Locate the cell with the specified text and output its (X, Y) center coordinate. 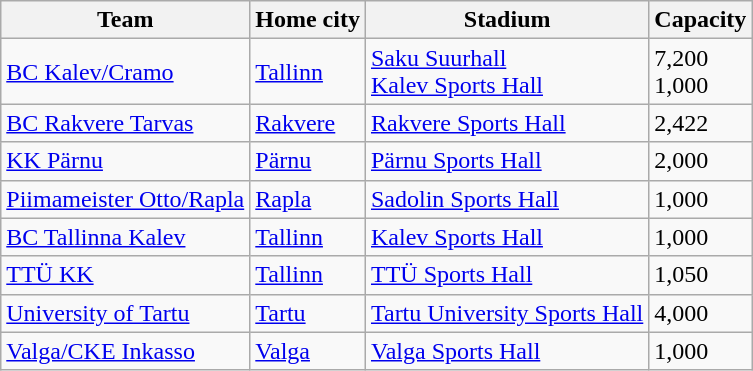
Piimameister Otto/Rapla (126, 199)
KK Pärnu (126, 161)
BC Rakvere Tarvas (126, 123)
BC Tallinna Kalev (126, 237)
Valga/CKE Inkasso (126, 351)
2,422 (700, 123)
BC Kalev/Cramo (126, 72)
2,000 (700, 161)
Home city (308, 20)
TTÜ KK (126, 275)
Kalev Sports Hall (506, 237)
TTÜ Sports Hall (506, 275)
Stadium (506, 20)
Sadolin Sports Hall (506, 199)
7,2001,000 (700, 72)
Valga (308, 351)
Saku SuurhallKalev Sports Hall (506, 72)
Valga Sports Hall (506, 351)
Pärnu Sports Hall (506, 161)
Rapla (308, 199)
1,050 (700, 275)
Capacity (700, 20)
4,000 (700, 313)
Rakvere (308, 123)
Rakvere Sports Hall (506, 123)
Team (126, 20)
Tartu (308, 313)
University of Tartu (126, 313)
Pärnu (308, 161)
Tartu University Sports Hall (506, 313)
